Capture the cell that displays the provided text and extract its [X, Y] central coordinate. 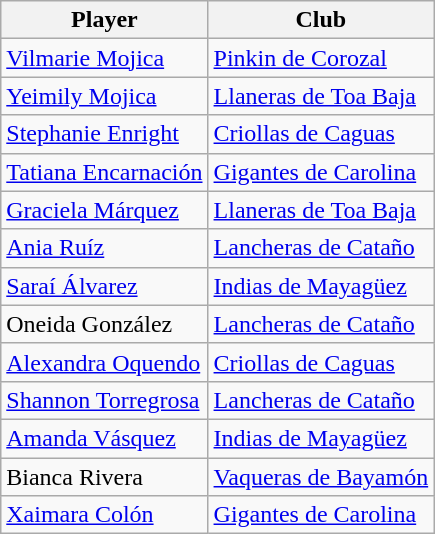
Shannon Torregrosa [104, 400]
Stephanie Enright [104, 134]
Alexandra Oquendo [104, 362]
Vilmarie Mojica [104, 58]
Player [104, 20]
Tatiana Encarnación [104, 172]
Ania Ruíz [104, 248]
Graciela Márquez [104, 210]
Oneida González [104, 324]
Club [321, 20]
Vaqueras de Bayamón [321, 477]
Amanda Vásquez [104, 438]
Yeimily Mojica [104, 96]
Xaimara Colón [104, 515]
Bianca Rivera [104, 477]
Pinkin de Corozal [321, 58]
Saraí Álvarez [104, 286]
